Search for the cell housing the specified text and yield its [x, y] center coordinate. 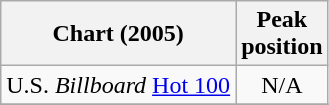
N/A [282, 85]
Peakposition [282, 34]
Chart (2005) [118, 34]
U.S. Billboard Hot 100 [118, 85]
